Extract the (X, Y) coordinate from the center of the cell holding the provided text.  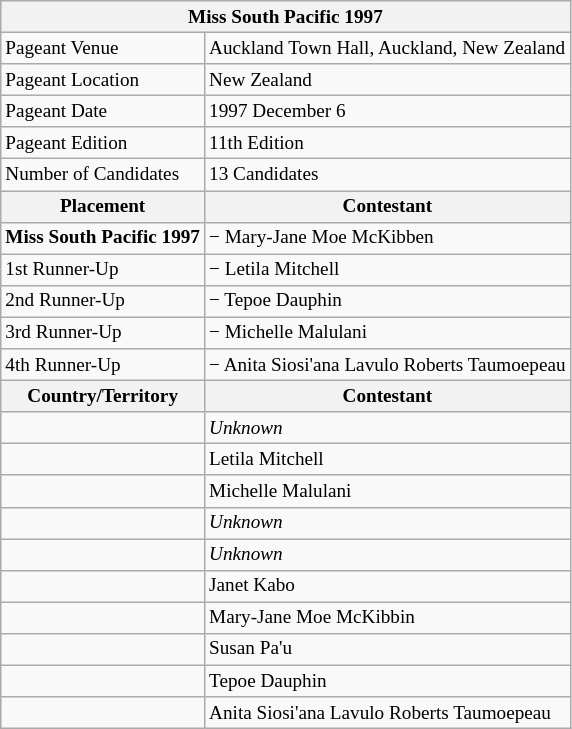
Janet Kabo (388, 586)
Pageant Edition (103, 143)
Mary-Jane Moe McKibbin (388, 618)
− Anita Siosi'ana Lavulo Roberts Taumoepeau (388, 365)
Number of Candidates (103, 175)
4th Runner-Up (103, 365)
Letila Mitchell (388, 460)
13 Candidates (388, 175)
Placement (103, 206)
Pageant Venue (103, 48)
Tepoe Dauphin (388, 681)
New Zealand (388, 80)
Country/Territory (103, 396)
Auckland Town Hall, Auckland, New Zealand (388, 48)
− Mary-Jane Moe McKibben (388, 238)
Susan Pa'u (388, 649)
2nd Runner-Up (103, 301)
− Michelle Malulani (388, 333)
Pageant Date (103, 111)
− Tepoe Dauphin (388, 301)
Michelle Malulani (388, 491)
11th Edition (388, 143)
3rd Runner-Up (103, 333)
− Letila Mitchell (388, 270)
1997 December 6 (388, 111)
Anita Siosi'ana Lavulo Roberts Taumoepeau (388, 713)
1st Runner-Up (103, 270)
Pageant Location (103, 80)
